Pinpoint the cell where the given text exists, returning its (x, y) midpoint coordinate. 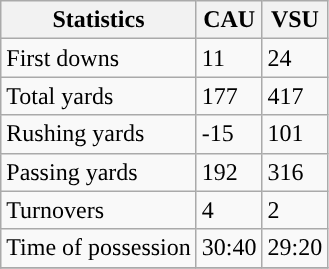
29:20 (295, 248)
Total yards (99, 96)
Rushing yards (99, 134)
192 (229, 172)
30:40 (229, 248)
177 (229, 96)
-15 (229, 134)
11 (229, 58)
316 (295, 172)
417 (295, 96)
101 (295, 134)
4 (229, 210)
Time of possession (99, 248)
24 (295, 58)
Statistics (99, 20)
CAU (229, 20)
First downs (99, 58)
2 (295, 210)
Turnovers (99, 210)
VSU (295, 20)
Passing yards (99, 172)
